For the text-containing cell, return its midpoint in [X, Y] coordinate format. 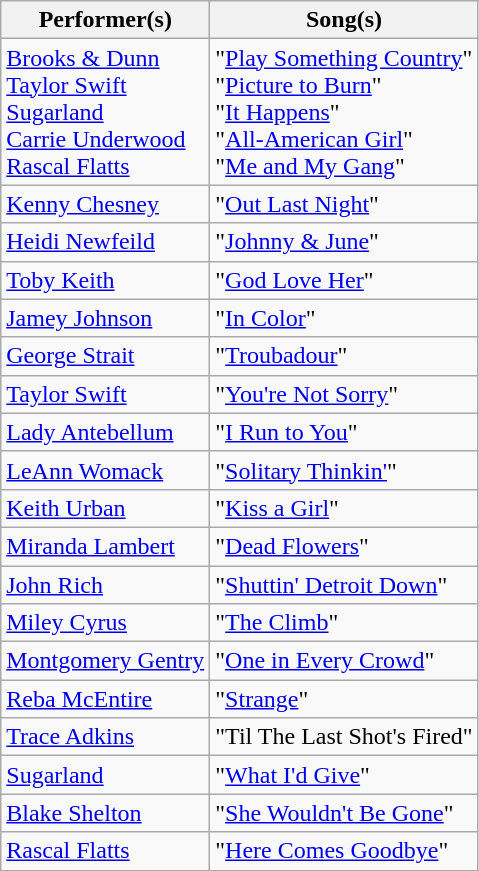
"Solitary Thinkin'" [344, 470]
"Strange" [344, 699]
Lady Antebellum [106, 432]
"The Climb" [344, 623]
"Johnny & June" [344, 242]
Heidi Newfeild [106, 242]
Reba McEntire [106, 699]
Rascal Flatts [106, 851]
"One in Every Crowd" [344, 661]
"Out Last Night" [344, 204]
"You're Not Sorry" [344, 394]
"Play Something Country""Picture to Burn""It Happens""All-American Girl""Me and My Gang" [344, 112]
"Troubadour" [344, 356]
LeAnn Womack [106, 470]
"Til The Last Shot's Fired" [344, 737]
"God Love Her" [344, 280]
Trace Adkins [106, 737]
George Strait [106, 356]
Miley Cyrus [106, 623]
Jamey Johnson [106, 318]
"In Color" [344, 318]
"Dead Flowers" [344, 546]
Montgomery Gentry [106, 661]
"Shuttin' Detroit Down" [344, 585]
"She Wouldn't Be Gone" [344, 813]
"Here Comes Goodbye" [344, 851]
Miranda Lambert [106, 546]
Toby Keith [106, 280]
Taylor Swift [106, 394]
Song(s) [344, 20]
Kenny Chesney [106, 204]
Performer(s) [106, 20]
Sugarland [106, 775]
John Rich [106, 585]
Brooks & DunnTaylor SwiftSugarlandCarrie UnderwoodRascal Flatts [106, 112]
"Kiss a Girl" [344, 508]
"What I'd Give" [344, 775]
Keith Urban [106, 508]
"I Run to You" [344, 432]
Blake Shelton [106, 813]
